Identify which cell holds the provided text, then report its (x, y) central coordinate. 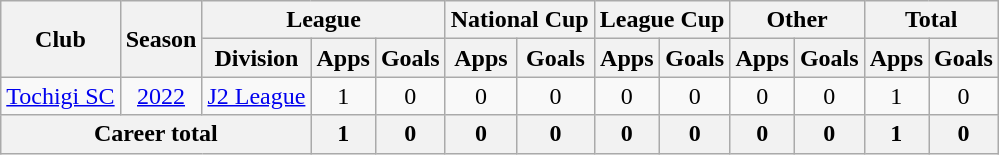
Tochigi SC (60, 96)
League (324, 20)
Division (256, 58)
National Cup (520, 20)
Career total (156, 134)
Other (797, 20)
League Cup (662, 20)
J2 League (256, 96)
Club (60, 39)
Season (161, 39)
Total (931, 20)
2022 (161, 96)
